Extract the (X, Y) coordinate from the center of the cell holding the provided text.  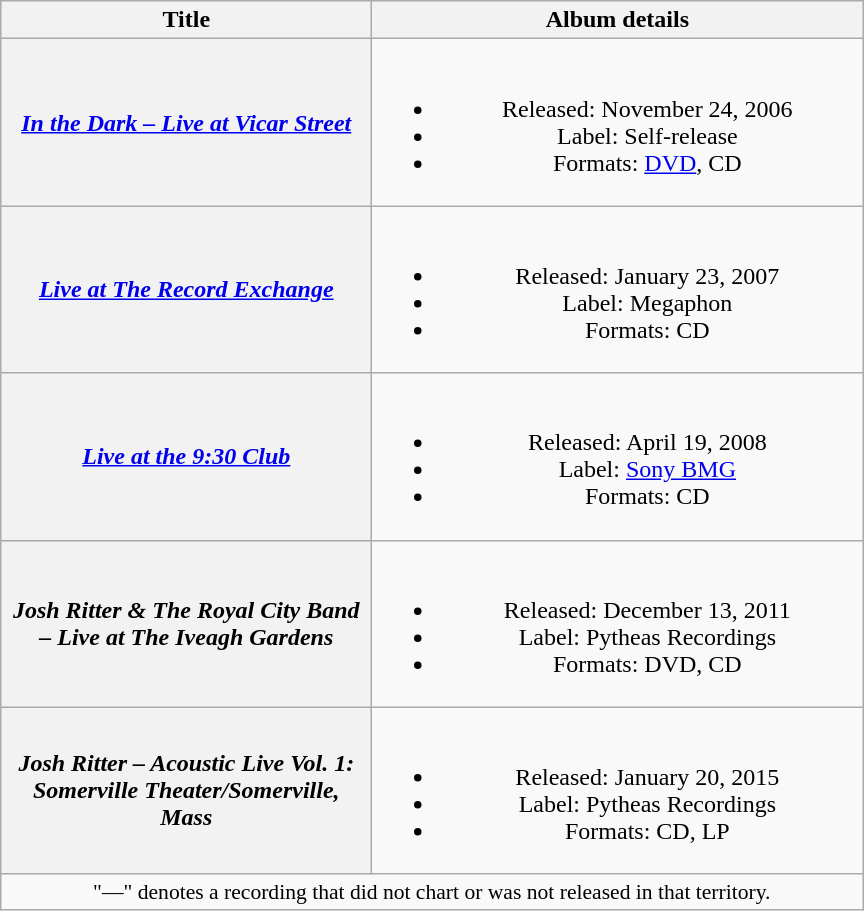
In the Dark – Live at Vicar Street (186, 122)
Released: January 20, 2015Label: Pytheas RecordingsFormats: CD, LP (618, 790)
Josh Ritter & The Royal City Band – Live at The Iveagh Gardens (186, 624)
Released: November 24, 2006Label: Self-releaseFormats: DVD, CD (618, 122)
Live at The Record Exchange (186, 290)
Released: April 19, 2008Label: Sony BMGFormats: CD (618, 456)
Album details (618, 20)
Released: January 23, 2007Label: MegaphonFormats: CD (618, 290)
Live at the 9:30 Club (186, 456)
Released: December 13, 2011Label: Pytheas RecordingsFormats: DVD, CD (618, 624)
Josh Ritter – Acoustic Live Vol. 1: Somerville Theater/Somerville, Mass (186, 790)
"—" denotes a recording that did not chart or was not released in that territory. (432, 892)
Title (186, 20)
